For the text-containing cell, return its midpoint in (X, Y) coordinate format. 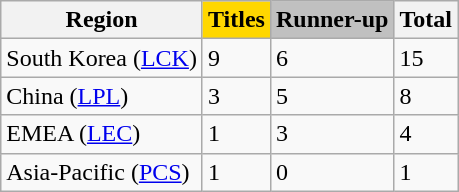
5 (332, 96)
4 (426, 134)
Titles (236, 20)
6 (332, 58)
Asia-Pacific (PCS) (102, 172)
Region (102, 20)
9 (236, 58)
China (LPL) (102, 96)
0 (332, 172)
EMEA (LEC) (102, 134)
15 (426, 58)
Total (426, 20)
Runner-up (332, 20)
8 (426, 96)
South Korea (LCK) (102, 58)
